For the text-containing cell, return its midpoint in [X, Y] coordinate format. 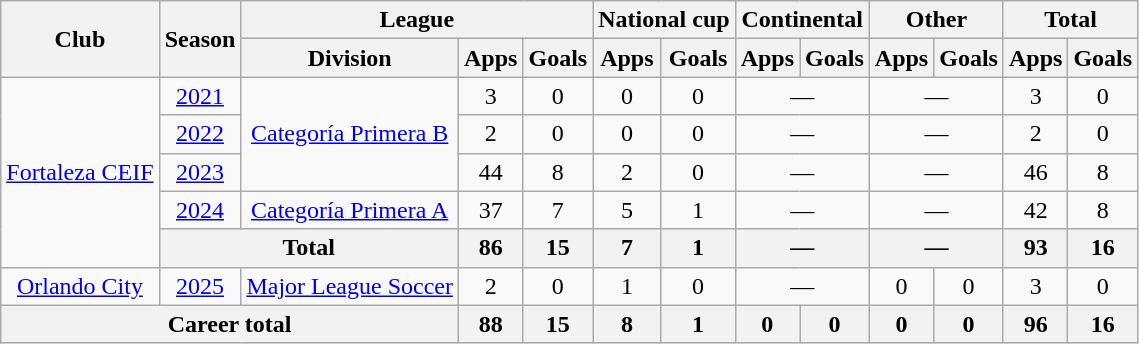
93 [1035, 248]
37 [491, 210]
League [417, 20]
86 [491, 248]
42 [1035, 210]
46 [1035, 172]
Major League Soccer [350, 286]
2023 [200, 172]
Career total [230, 324]
Club [80, 39]
2025 [200, 286]
Categoría Primera B [350, 134]
96 [1035, 324]
Categoría Primera A [350, 210]
2022 [200, 134]
National cup [664, 20]
Other [936, 20]
Fortaleza CEIF [80, 172]
88 [491, 324]
2024 [200, 210]
Season [200, 39]
Division [350, 58]
Orlando City [80, 286]
Continental [802, 20]
5 [627, 210]
2021 [200, 96]
44 [491, 172]
